Detect which cell encompasses the target text, then output its (x, y) center coordinate. 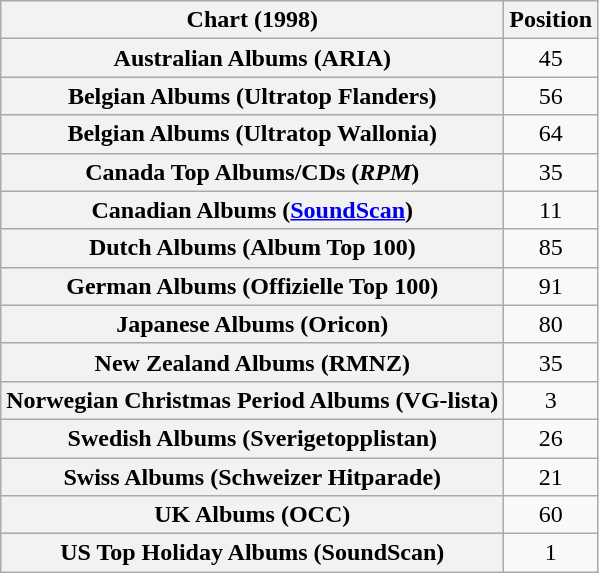
Japanese Albums (Oricon) (252, 324)
Position (551, 20)
Chart (1998) (252, 20)
Swedish Albums (Sverigetopplistan) (252, 438)
Belgian Albums (Ultratop Wallonia) (252, 134)
64 (551, 134)
Norwegian Christmas Period Albums (VG-lista) (252, 400)
US Top Holiday Albums (SoundScan) (252, 553)
45 (551, 58)
26 (551, 438)
91 (551, 286)
85 (551, 248)
Swiss Albums (Schweizer Hitparade) (252, 477)
UK Albums (OCC) (252, 515)
Australian Albums (ARIA) (252, 58)
60 (551, 515)
New Zealand Albums (RMNZ) (252, 362)
56 (551, 96)
1 (551, 553)
80 (551, 324)
11 (551, 210)
Canadian Albums (SoundScan) (252, 210)
Belgian Albums (Ultratop Flanders) (252, 96)
21 (551, 477)
3 (551, 400)
German Albums (Offizielle Top 100) (252, 286)
Dutch Albums (Album Top 100) (252, 248)
Canada Top Albums/CDs (RPM) (252, 172)
